Provide the [X, Y] coordinate of the cell's center where the given text is located.  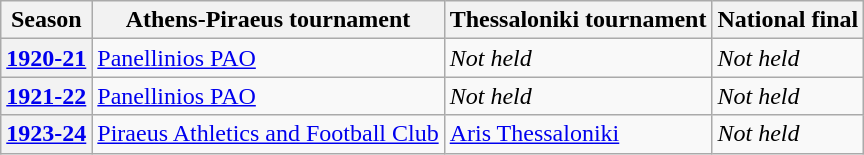
Thessaloniki tournament [578, 20]
Athens-Piraeus tournament [268, 20]
National final [788, 20]
Season [46, 20]
1923-24 [46, 134]
Aris Thessaloniki [578, 134]
Piraeus Athletics and Football Club [268, 134]
1920-21 [46, 58]
1921-22 [46, 96]
